Locate the cell with the specified text and output its (x, y) center coordinate. 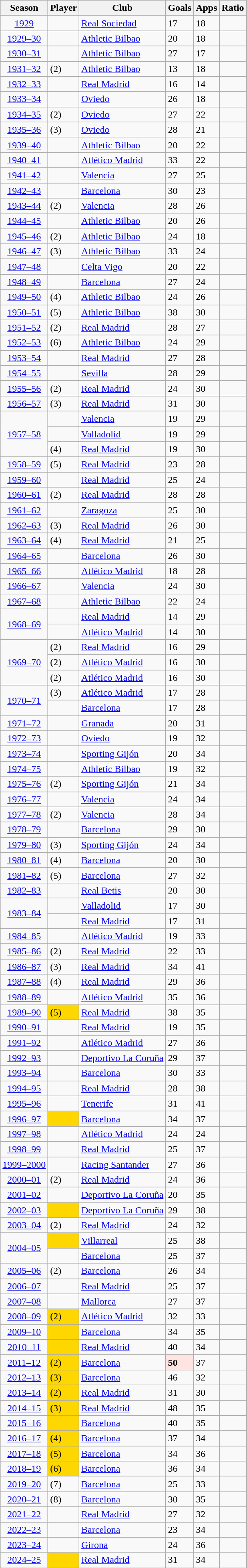
1945–46 (24, 236)
1955–56 (24, 388)
1951–52 (24, 327)
1941–42 (24, 175)
1954–55 (24, 373)
1996–97 (24, 1119)
1935–36 (24, 130)
1967–68 (24, 601)
Ratio (233, 8)
1969–70 (24, 662)
2014–15 (24, 1408)
1966–67 (24, 586)
Villarreal (122, 1241)
1929 (24, 23)
1963–64 (24, 541)
13 (180, 69)
2001–02 (24, 1195)
1962–63 (24, 525)
46 (180, 1377)
1968–69 (24, 624)
1964–65 (24, 556)
1986–87 (24, 967)
1953–54 (24, 358)
1980–81 (24, 860)
2019–20 (24, 1484)
1985–86 (24, 952)
1958–59 (24, 465)
1929–30 (24, 38)
1993–94 (24, 1073)
1994–95 (24, 1088)
Tenerife (122, 1103)
1977–78 (24, 814)
2023–24 (24, 1545)
1940–41 (24, 160)
1956–57 (24, 403)
1992–93 (24, 1058)
Club (122, 8)
1939–40 (24, 145)
1984–85 (24, 936)
1976–77 (24, 799)
1971–72 (24, 723)
2007–08 (24, 1301)
1952–53 (24, 343)
1982–83 (24, 890)
1947–48 (24, 267)
2005–06 (24, 1271)
2010–11 (24, 1347)
1942–43 (24, 191)
48 (180, 1408)
1931–32 (24, 69)
1944–45 (24, 221)
1933–34 (24, 99)
Sevilla (122, 373)
1997–98 (24, 1134)
1961–62 (24, 510)
2008–09 (24, 1317)
1965–66 (24, 571)
1989–90 (24, 1012)
2016–17 (24, 1438)
1990–91 (24, 1027)
Player (64, 8)
1943–44 (24, 206)
Apps (207, 8)
2022–23 (24, 1530)
(7) (64, 1484)
2000–01 (24, 1180)
2011–12 (24, 1362)
1950–51 (24, 312)
Zaragoza (122, 510)
1957–58 (24, 434)
2013–14 (24, 1392)
1949–50 (24, 297)
2003–04 (24, 1225)
1975–76 (24, 784)
2006–07 (24, 1286)
1981–82 (24, 875)
1970–71 (24, 700)
1991–92 (24, 1043)
1999–2000 (24, 1165)
Girona (122, 1545)
1932–33 (24, 84)
Granada (122, 723)
1974–75 (24, 769)
Real Sociedad (122, 23)
1960–61 (24, 495)
50 (180, 1362)
2018–19 (24, 1469)
(8) (64, 1499)
2017–18 (24, 1454)
1998–99 (24, 1149)
2015–16 (24, 1423)
2020–21 (24, 1499)
1978–79 (24, 830)
1973–74 (24, 754)
2024–25 (24, 1560)
2009–10 (24, 1332)
1930–31 (24, 54)
Season (24, 8)
1979–80 (24, 845)
2002–03 (24, 1210)
Mallorca (122, 1301)
2004–05 (24, 1248)
1972–73 (24, 738)
Real Betis (122, 890)
1995–96 (24, 1103)
1983–84 (24, 913)
1946–47 (24, 251)
1934–35 (24, 114)
Racing Santander (122, 1165)
Goals (180, 8)
1988–89 (24, 997)
2021–22 (24, 1514)
1987–88 (24, 982)
1959–60 (24, 480)
2012–13 (24, 1377)
Celta Vigo (122, 267)
1948–49 (24, 282)
